Search for the cell housing the specified text and yield its (x, y) center coordinate. 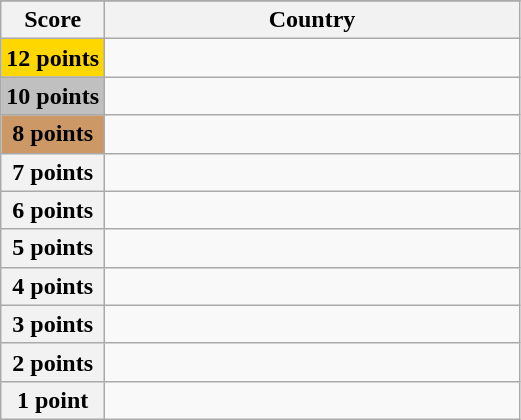
10 points (53, 96)
Country (312, 20)
6 points (53, 210)
8 points (53, 134)
3 points (53, 324)
12 points (53, 58)
4 points (53, 286)
Score (53, 20)
2 points (53, 362)
5 points (53, 248)
1 point (53, 400)
7 points (53, 172)
